Determine the [x, y] coordinate at the center of the cell enclosing the given text.  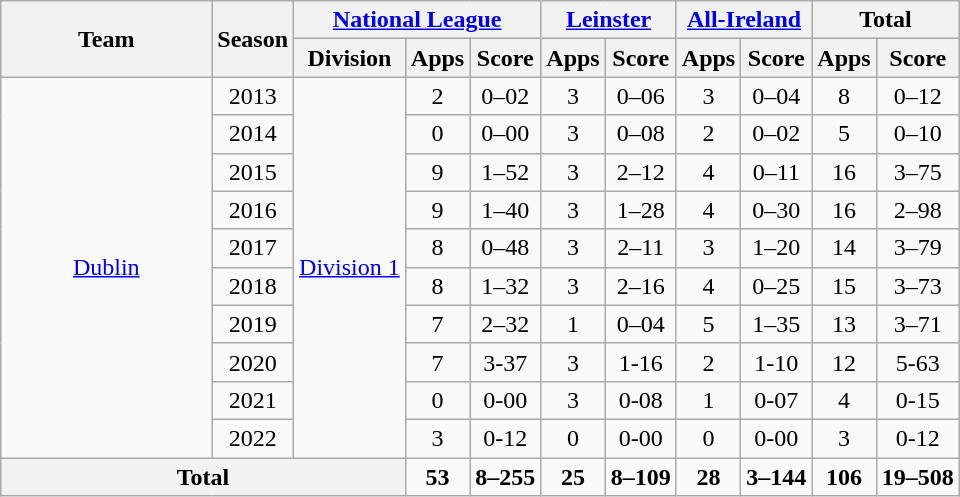
14 [844, 248]
0-08 [640, 400]
2017 [253, 248]
8–255 [506, 477]
0–08 [640, 134]
3–73 [918, 286]
2016 [253, 210]
Division [350, 58]
0–12 [918, 96]
53 [437, 477]
2–12 [640, 172]
3–75 [918, 172]
0–48 [506, 248]
3–79 [918, 248]
8–109 [640, 477]
3–71 [918, 324]
2015 [253, 172]
2021 [253, 400]
0-15 [918, 400]
0–11 [776, 172]
106 [844, 477]
2018 [253, 286]
Division 1 [350, 268]
1–28 [640, 210]
0-07 [776, 400]
1-16 [640, 362]
National League [418, 20]
2022 [253, 438]
19–508 [918, 477]
2014 [253, 134]
3-37 [506, 362]
Leinster [608, 20]
2–11 [640, 248]
15 [844, 286]
1–20 [776, 248]
0–10 [918, 134]
Team [106, 39]
25 [573, 477]
0–06 [640, 96]
5-63 [918, 362]
12 [844, 362]
2020 [253, 362]
2–98 [918, 210]
2019 [253, 324]
1–52 [506, 172]
2–16 [640, 286]
0–25 [776, 286]
1-10 [776, 362]
All-Ireland [744, 20]
3–144 [776, 477]
2013 [253, 96]
Season [253, 39]
0–30 [776, 210]
1–40 [506, 210]
1–32 [506, 286]
1–35 [776, 324]
0–00 [506, 134]
2–32 [506, 324]
Dublin [106, 268]
28 [708, 477]
13 [844, 324]
